Provide the (X, Y) coordinate of the cell's center where the given text is located.  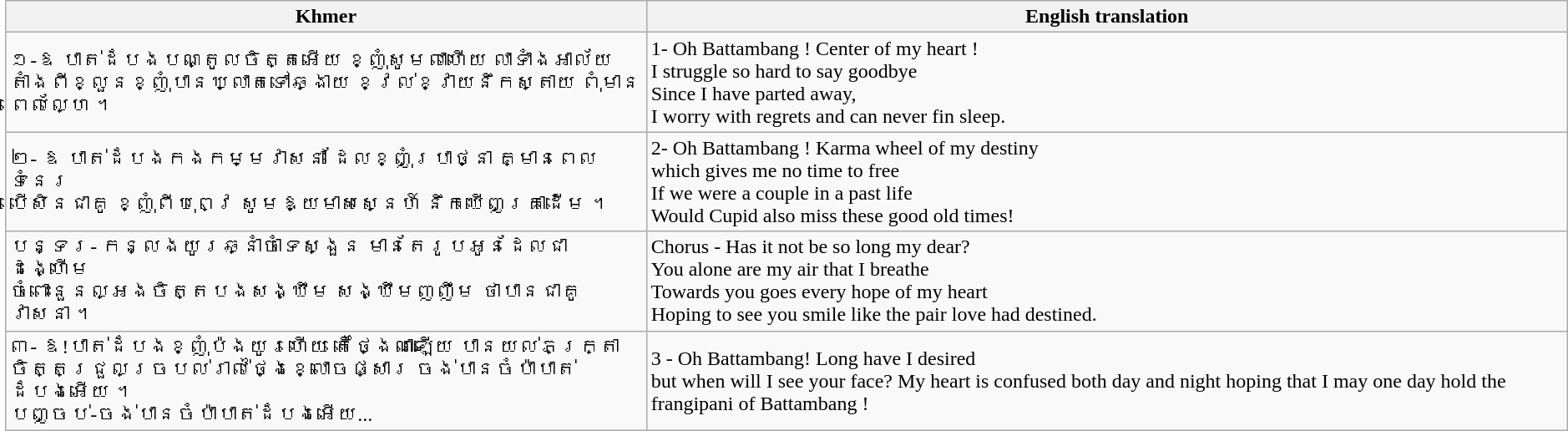
១-ឱ បាត់ដំបងបណ្តូលចិត្តអើយ ខ្ញុំសូមលាហើយ លាទាំងអាល័យតាំងពីខ្លួនខ្ញុំបានឃ្លាតទៅឆ្ងាយ ខ្វល់ខ្វាយនឹកស្តាយ ពុំមានពេលល្ហែ ។ (326, 82)
1- Oh Battambang ! Center of my heart !I struggle so hard to say goodbyeSince I have parted away,I worry with regrets and can never fin sleep. (1107, 82)
Khmer (326, 17)
៣- ឱ!បាត់ដំបងខ្ញុំប៉ងយូរហើយ តើថ្ងៃណាឡើយ បានយល់ភក្ត្រាចិត្តជ្រួលច្របល់រាល់ថ្ងៃខ្លោចផ្សារ ចង់បានចំប៉ាបាត់ដំបងអើយ ។បញ្ចប់-ចង់បានចំប៉ាបាត់ដំបងអើយ... (326, 381)
English translation (1107, 17)
២- ឱ បាត់ដំបងកងកម្មវាសនា ដែលខ្ញុំប្រាថ្នា គ្មានពេលទំនេរបើសិនជាគូ ខ្ញុំពីបុព្វេ សូមឱ្យមាសស្នេហ៍ នឹកឃើញគ្រាដើម ។ (326, 182)
បន្ទរ- កន្លងយូរឆ្នាំចាំទេស្ងួន មានតែរូបអូនដែលជាដង្ហើមចំពោះនួនល្អងចិត្តបងសង្ឃឹម សង្ឃឹមញញឹម ថាបានជាគូ វាសនា ។ (326, 281)
